Determine the (x, y) coordinate at the center of the cell enclosing the given text.  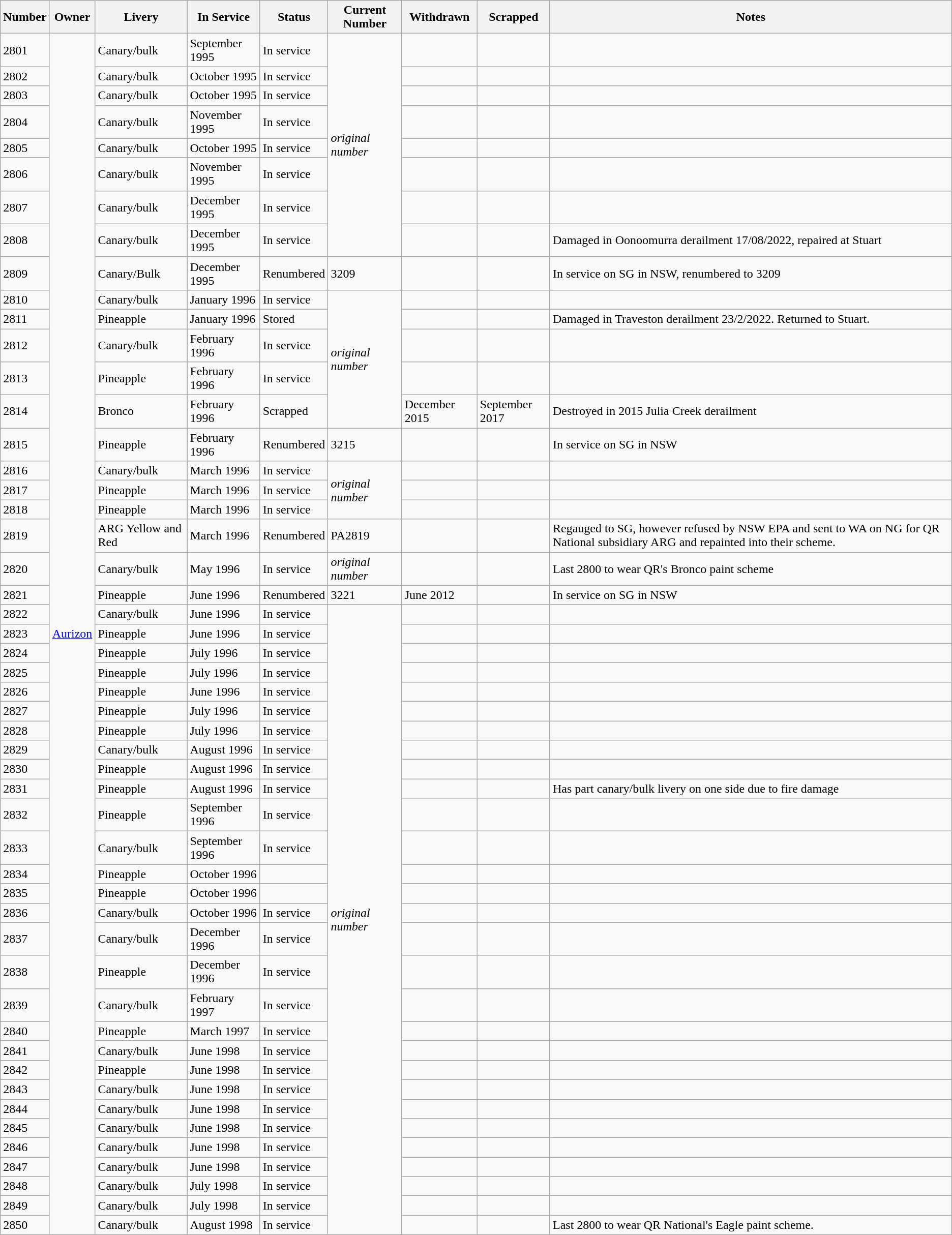
2848 (25, 1186)
Status (294, 17)
September 2017 (514, 412)
Bronco (141, 412)
2808 (25, 240)
2836 (25, 913)
Damaged in Traveston derailment 23/2/2022. Returned to Stuart. (751, 319)
2804 (25, 122)
February 1997 (224, 1005)
2811 (25, 319)
Last 2800 to wear QR National's Eagle paint scheme. (751, 1225)
Damaged in Oonoomurra derailment 17/08/2022, repaired at Stuart (751, 240)
Destroyed in 2015 Julia Creek derailment (751, 412)
2827 (25, 711)
2805 (25, 148)
2846 (25, 1148)
2812 (25, 345)
2801 (25, 50)
2806 (25, 174)
In Service (224, 17)
2807 (25, 207)
Owner (72, 17)
2830 (25, 769)
Last 2800 to wear QR's Bronco paint scheme (751, 568)
Canary/Bulk (141, 274)
September 1995 (224, 50)
2824 (25, 653)
2828 (25, 731)
Number (25, 17)
2849 (25, 1206)
2820 (25, 568)
2839 (25, 1005)
May 1996 (224, 568)
2818 (25, 509)
2837 (25, 939)
2842 (25, 1070)
2822 (25, 614)
2823 (25, 634)
2809 (25, 274)
2825 (25, 672)
2826 (25, 691)
2817 (25, 490)
June 2012 (439, 595)
2829 (25, 750)
2814 (25, 412)
Aurizon (72, 634)
2841 (25, 1050)
ARG Yellow and Red (141, 536)
Current Number (365, 17)
2810 (25, 299)
2834 (25, 874)
March 1997 (224, 1031)
PA2819 (365, 536)
2838 (25, 972)
Livery (141, 17)
2844 (25, 1109)
2840 (25, 1031)
2833 (25, 848)
Stored (294, 319)
2847 (25, 1167)
2802 (25, 76)
December 2015 (439, 412)
2831 (25, 789)
Regauged to SG, however refused by NSW EPA and sent to WA on NG for QR National subsidiary ARG and repainted into their scheme. (751, 536)
August 1998 (224, 1225)
2843 (25, 1089)
3221 (365, 595)
2815 (25, 444)
2813 (25, 378)
2832 (25, 815)
2850 (25, 1225)
Notes (751, 17)
Has part canary/bulk livery on one side due to fire damage (751, 789)
In service on SG in NSW, renumbered to 3209 (751, 274)
2816 (25, 471)
2821 (25, 595)
2835 (25, 893)
Withdrawn (439, 17)
2803 (25, 96)
2819 (25, 536)
3215 (365, 444)
2845 (25, 1128)
3209 (365, 274)
